Scan for the cell matching the given text and deliver its (x, y) coordinate at center. 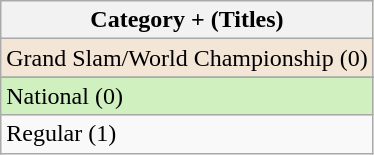
Regular (1) (187, 134)
Category + (Titles) (187, 20)
Grand Slam/World Championship (0) (187, 58)
National (0) (187, 96)
